Capture the cell that displays the provided text and extract its (x, y) central coordinate. 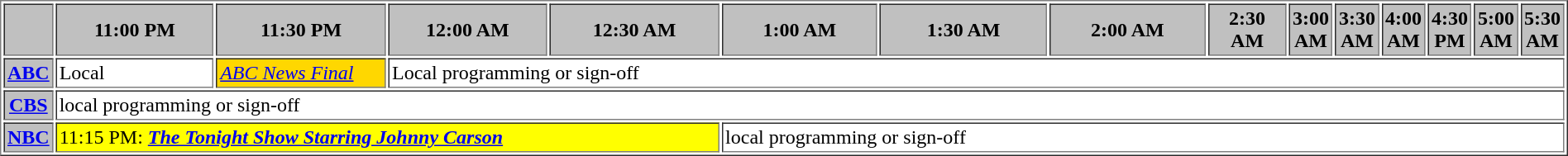
4:00 AM (1403, 30)
1:30 AM (963, 30)
12:30 AM (633, 30)
2:00 AM (1128, 30)
5:30 AM (1542, 30)
11:15 PM: The Tonight Show Starring Johnny Carson (387, 137)
3:00 AM (1310, 30)
1:00 AM (801, 30)
11:30 PM (301, 30)
CBS (28, 106)
3:30 AM (1356, 30)
11:00 PM (134, 30)
12:00 AM (468, 30)
ABC (28, 73)
4:30 PM (1449, 30)
Local programming or sign-off (977, 73)
ABC News Final (301, 73)
NBC (28, 137)
2:30 AM (1247, 30)
Local (134, 73)
5:00 AM (1495, 30)
